Locate the cell with the specified text and output its (X, Y) center coordinate. 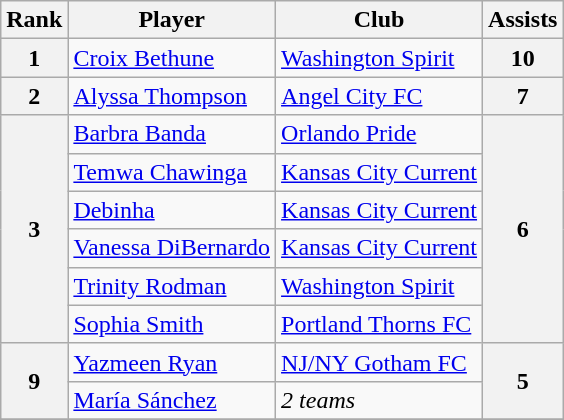
Croix Bethune (172, 58)
7 (523, 96)
1 (34, 58)
María Sánchez (172, 400)
Barbra Banda (172, 134)
Sophia Smith (172, 324)
Trinity Rodman (172, 286)
2 teams (380, 400)
Debinha (172, 210)
5 (523, 381)
3 (34, 229)
Rank (34, 20)
Orlando Pride (380, 134)
Vanessa DiBernardo (172, 248)
Temwa Chawinga (172, 172)
Yazmeen Ryan (172, 362)
Player (172, 20)
2 (34, 96)
NJ/NY Gotham FC (380, 362)
Alyssa Thompson (172, 96)
Assists (523, 20)
9 (34, 381)
Angel City FC (380, 96)
Portland Thorns FC (380, 324)
10 (523, 58)
6 (523, 229)
Club (380, 20)
